Detect which cell encompasses the target text, then output its (x, y) center coordinate. 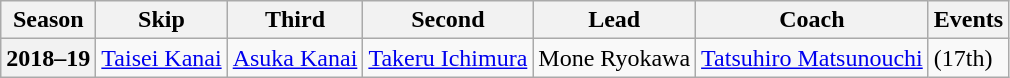
Skip (162, 20)
Events (968, 20)
Asuka Kanai (295, 58)
Second (448, 20)
2018–19 (48, 58)
Season (48, 20)
Mone Ryokawa (614, 58)
Takeru Ichimura (448, 58)
Third (295, 20)
Taisei Kanai (162, 58)
Coach (812, 20)
Lead (614, 20)
Tatsuhiro Matsunouchi (812, 58)
(17th) (968, 58)
